Output the (X, Y) coordinate of the center of the cell containing the given text.  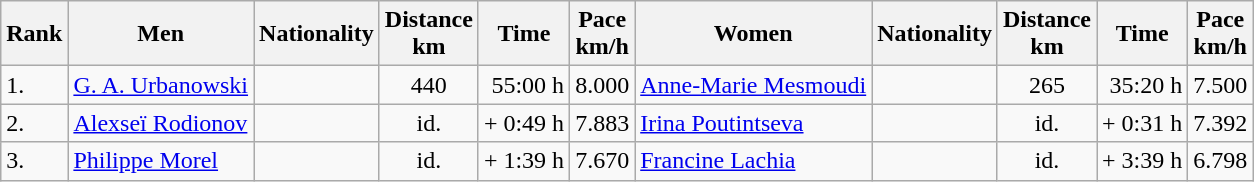
8.000 (602, 85)
7.883 (602, 123)
55:00 h (524, 85)
3. (34, 161)
+ 0:49 h (524, 123)
G. A. Urbanowski (161, 85)
2. (34, 123)
7.500 (1220, 85)
440 (428, 85)
Rank (34, 34)
Francine Lachia (754, 161)
1. (34, 85)
+ 1:39 h (524, 161)
7.670 (602, 161)
Men (161, 34)
Women (754, 34)
Irina Poutintseva (754, 123)
Philippe Morel (161, 161)
35:20 h (1142, 85)
+ 3:39 h (1142, 161)
265 (1046, 85)
7.392 (1220, 123)
Anne-Marie Mesmoudi (754, 85)
Alexseï Rodionov (161, 123)
+ 0:31 h (1142, 123)
6.798 (1220, 161)
